Identify which cell holds the provided text, then report its (X, Y) central coordinate. 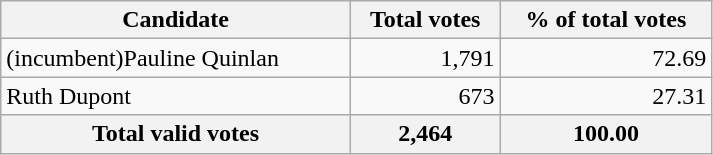
72.69 (606, 58)
Ruth Dupont (176, 96)
Candidate (176, 20)
Total votes (425, 20)
Total valid votes (176, 134)
1,791 (425, 58)
27.31 (606, 96)
(incumbent)Pauline Quinlan (176, 58)
673 (425, 96)
100.00 (606, 134)
2,464 (425, 134)
% of total votes (606, 20)
